For the text-containing cell, return its midpoint in (x, y) coordinate format. 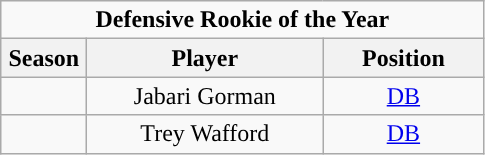
Position (404, 58)
Player (205, 58)
Season (44, 58)
Jabari Gorman (205, 96)
Defensive Rookie of the Year (242, 20)
Trey Wafford (205, 134)
